Locate the cell with the specified text and output its [X, Y] center coordinate. 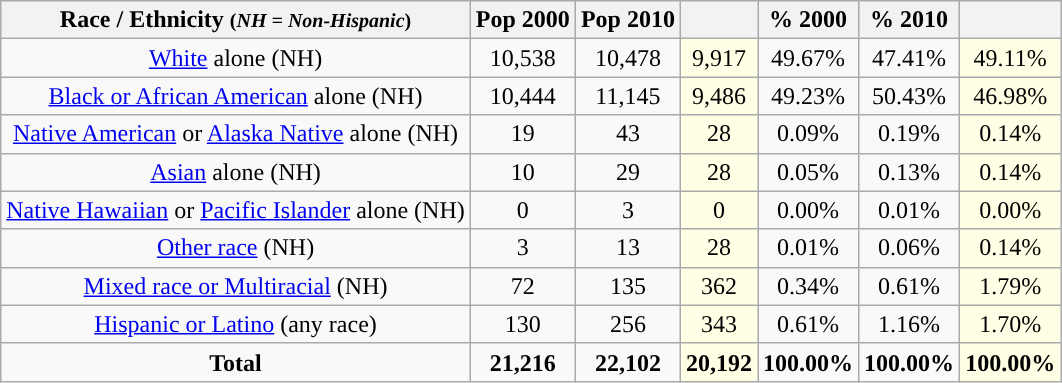
72 [522, 286]
Hispanic or Latino (any race) [236, 324]
9,486 [718, 96]
43 [628, 134]
Pop 2000 [522, 20]
Race / Ethnicity (NH = Non-Hispanic) [236, 20]
11,145 [628, 96]
0.19% [910, 134]
9,917 [718, 58]
47.41% [910, 58]
Asian alone (NH) [236, 172]
1.79% [1010, 286]
10,538 [522, 58]
19 [522, 134]
49.23% [808, 96]
362 [718, 286]
49.67% [808, 58]
Native American or Alaska Native alone (NH) [236, 134]
1.70% [1010, 324]
0.13% [910, 172]
Black or African American alone (NH) [236, 96]
46.98% [1010, 96]
256 [628, 324]
0.34% [808, 286]
135 [628, 286]
0.05% [808, 172]
21,216 [522, 362]
13 [628, 248]
Pop 2010 [628, 20]
White alone (NH) [236, 58]
29 [628, 172]
10 [522, 172]
130 [522, 324]
50.43% [910, 96]
Total [236, 362]
343 [718, 324]
0.06% [910, 248]
20,192 [718, 362]
Mixed race or Multiracial (NH) [236, 286]
Other race (NH) [236, 248]
1.16% [910, 324]
% 2010 [910, 20]
49.11% [1010, 58]
10,478 [628, 58]
Native Hawaiian or Pacific Islander alone (NH) [236, 210]
22,102 [628, 362]
0.09% [808, 134]
% 2000 [808, 20]
10,444 [522, 96]
